Return [x, y] of the center of cell containing provided text 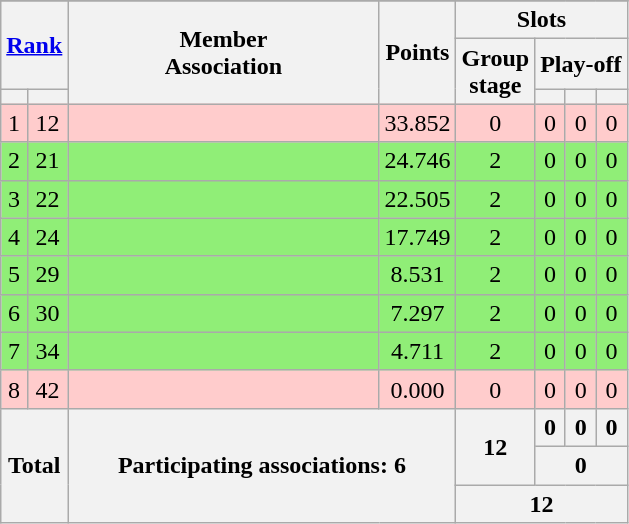
Rank [34, 45]
Slots [542, 20]
22 [47, 199]
4.711 [418, 351]
4 [14, 237]
Groupstage [496, 72]
33.852 [418, 123]
8 [14, 389]
MemberAssociation [224, 52]
6 [14, 313]
22.505 [418, 199]
Total [34, 465]
Play-off [581, 64]
Participating associations: 6 [262, 465]
5 [14, 275]
Points [418, 52]
1 [14, 123]
24 [47, 237]
8.531 [418, 275]
30 [47, 313]
24.746 [418, 161]
42 [47, 389]
29 [47, 275]
17.749 [418, 237]
7.297 [418, 313]
3 [14, 199]
34 [47, 351]
21 [47, 161]
7 [14, 351]
0.000 [418, 389]
